Provide the [X, Y] coordinate of the cell's center where the given text is located.  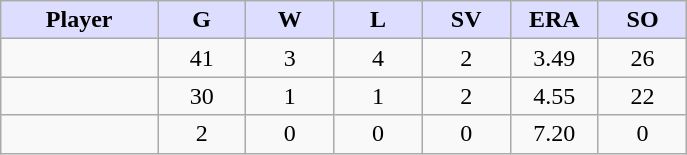
SO [642, 20]
Player [80, 20]
30 [202, 96]
3 [290, 58]
SV [466, 20]
G [202, 20]
22 [642, 96]
41 [202, 58]
7.20 [554, 134]
4 [378, 58]
ERA [554, 20]
26 [642, 58]
L [378, 20]
3.49 [554, 58]
W [290, 20]
4.55 [554, 96]
